For the text-containing cell, return its midpoint in (X, Y) coordinate format. 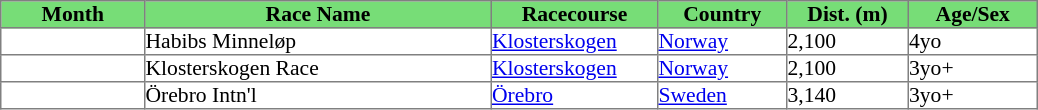
Month (73, 14)
Örebro Intn'l (318, 96)
Klosterskogen Race (318, 68)
Habibs Minneløp (318, 42)
Race Name (318, 14)
4yo (972, 42)
Dist. (m) (848, 14)
Racecourse (574, 14)
3,140 (848, 96)
Age/Sex (972, 14)
Sweden (722, 96)
Örebro (574, 96)
Country (722, 14)
